Detect which cell encompasses the target text, then output its [X, Y] center coordinate. 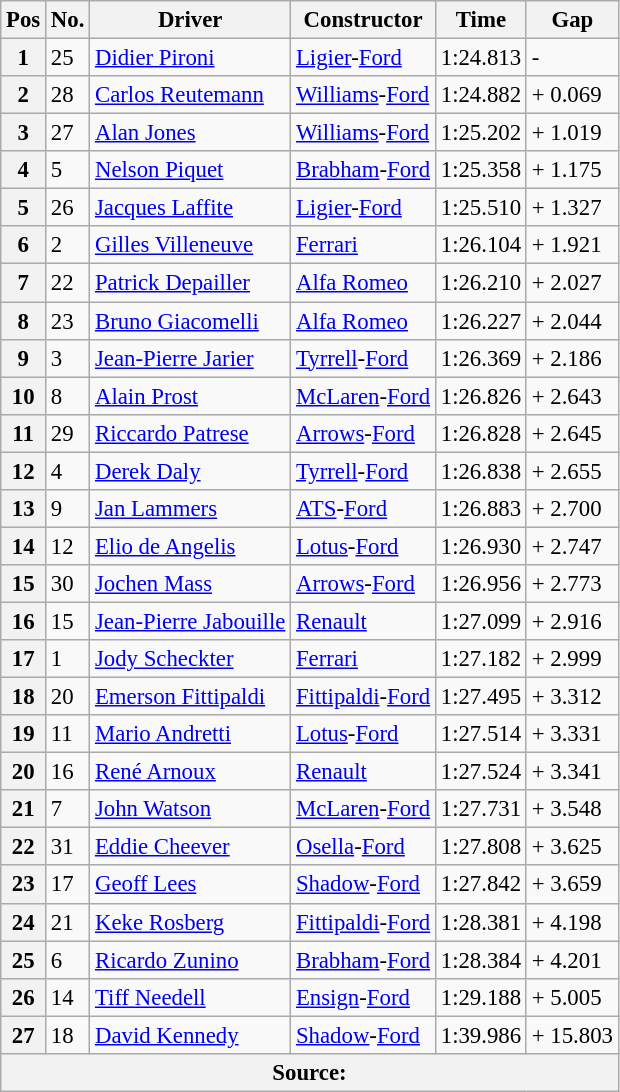
+ 2.999 [572, 659]
1:27.495 [480, 697]
Alain Prost [190, 396]
19 [24, 734]
1:28.384 [480, 960]
David Kennedy [190, 1035]
+ 2.773 [572, 584]
+ 1.019 [572, 133]
Nelson Piquet [190, 170]
Source: [310, 1073]
John Watson [190, 809]
1:24.813 [480, 58]
+ 2.700 [572, 509]
1:28.381 [480, 922]
Osella-Ford [364, 847]
Jean-Pierre Jabouille [190, 621]
Jody Scheckter [190, 659]
Derek Daly [190, 471]
Mario Andretti [190, 734]
Jean-Pierre Jarier [190, 358]
+ 3.331 [572, 734]
Jochen Mass [190, 584]
Ensign-Ford [364, 997]
Elio de Angelis [190, 546]
1:26.369 [480, 358]
ATS-Ford [364, 509]
+ 1.921 [572, 245]
+ 3.625 [572, 847]
Jan Lammers [190, 509]
- [572, 58]
1:25.202 [480, 133]
Ricardo Zunino [190, 960]
1:26.930 [480, 546]
+ 3.548 [572, 809]
+ 2.643 [572, 396]
Carlos Reutemann [190, 95]
24 [24, 922]
Time [480, 20]
1:24.882 [480, 95]
Alan Jones [190, 133]
29 [68, 433]
Patrick Depailler [190, 283]
+ 2.916 [572, 621]
+ 15.803 [572, 1035]
Eddie Cheever [190, 847]
+ 2.645 [572, 433]
1:25.358 [480, 170]
1:27.808 [480, 847]
1:27.099 [480, 621]
Gilles Villeneuve [190, 245]
+ 2.655 [572, 471]
+ 2.027 [572, 283]
Didier Pironi [190, 58]
Gap [572, 20]
René Arnoux [190, 772]
+ 0.069 [572, 95]
Emerson Fittipaldi [190, 697]
1:26.826 [480, 396]
1:26.956 [480, 584]
1:27.524 [480, 772]
10 [24, 396]
1:26.883 [480, 509]
Geoff Lees [190, 885]
+ 1.175 [572, 170]
1:27.514 [480, 734]
+ 5.005 [572, 997]
+ 4.198 [572, 922]
No. [68, 20]
Constructor [364, 20]
1:25.510 [480, 208]
Tiff Needell [190, 997]
Jacques Laffite [190, 208]
Keke Rosberg [190, 922]
+ 3.312 [572, 697]
Driver [190, 20]
+ 2.044 [572, 321]
+ 4.201 [572, 960]
1:26.838 [480, 471]
1:27.731 [480, 809]
1:39.986 [480, 1035]
1:27.842 [480, 885]
+ 2.186 [572, 358]
Bruno Giacomelli [190, 321]
Pos [24, 20]
1:26.210 [480, 283]
+ 1.327 [572, 208]
1:29.188 [480, 997]
+ 3.341 [572, 772]
Riccardo Patrese [190, 433]
1:26.104 [480, 245]
+ 2.747 [572, 546]
1:27.182 [480, 659]
30 [68, 584]
28 [68, 95]
31 [68, 847]
1:26.227 [480, 321]
+ 3.659 [572, 885]
13 [24, 509]
1:26.828 [480, 433]
